Return the [x, y] coordinate for the center point of the cell that contains the specified text.  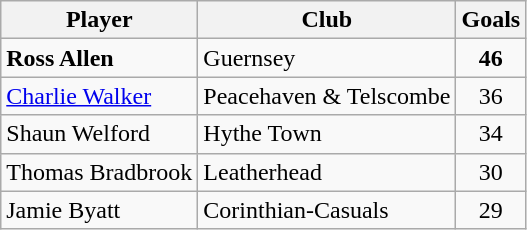
Shaun Welford [100, 134]
Leatherhead [327, 172]
Player [100, 20]
Ross Allen [100, 58]
Goals [491, 20]
Jamie Byatt [100, 210]
Guernsey [327, 58]
46 [491, 58]
Corinthian-Casuals [327, 210]
30 [491, 172]
36 [491, 96]
Charlie Walker [100, 96]
Club [327, 20]
Hythe Town [327, 134]
29 [491, 210]
34 [491, 134]
Thomas Bradbrook [100, 172]
Peacehaven & Telscombe [327, 96]
